Extract the [x, y] coordinate from the center of the cell holding the provided text.  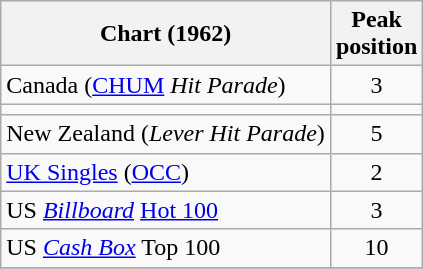
US Cash Box Top 100 [166, 248]
10 [376, 248]
2 [376, 172]
New Zealand (Lever Hit Parade) [166, 134]
Chart (1962) [166, 34]
Peakposition [376, 34]
US Billboard Hot 100 [166, 210]
UK Singles (OCC) [166, 172]
5 [376, 134]
Canada (CHUM Hit Parade) [166, 85]
